From the cell containing the given text, extract its center point as [X, Y] coordinate. 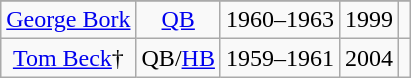
1999 [368, 20]
Tom Beck† [68, 58]
QB/HB [178, 58]
1959–1961 [280, 58]
George Bork [68, 20]
2004 [368, 58]
QB [178, 20]
1960–1963 [280, 20]
